Return [X, Y] of the center of cell containing provided text 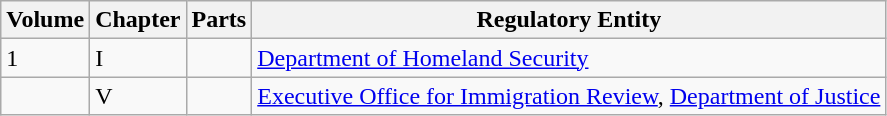
Executive Office for Immigration Review, Department of Justice [569, 96]
V [138, 96]
Regulatory Entity [569, 20]
Parts [219, 20]
I [138, 58]
Chapter [138, 20]
Volume [46, 20]
Department of Homeland Security [569, 58]
1 [46, 58]
